Output the [X, Y] coordinate of the center of the cell containing the given text.  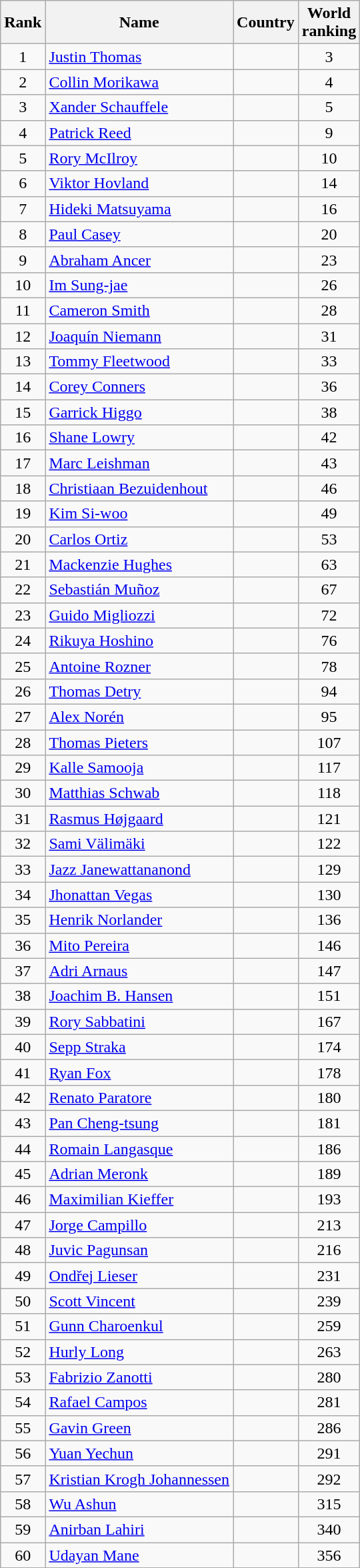
44 [23, 1148]
Shane Lowry [139, 438]
21 [23, 564]
Im Sung-jae [139, 285]
340 [329, 1529]
Udayan Mane [139, 1555]
7 [23, 209]
8 [23, 234]
147 [329, 971]
Juvic Pagunsan [139, 1250]
15 [23, 412]
Ryan Fox [139, 1072]
118 [329, 793]
189 [329, 1174]
280 [329, 1377]
Kim Si-woo [139, 514]
151 [329, 996]
Thomas Pieters [139, 743]
Abraham Ancer [139, 260]
58 [23, 1504]
Guido Migliozzi [139, 615]
121 [329, 819]
Joachim B. Hansen [139, 996]
30 [23, 793]
Cameron Smith [139, 310]
Maximilian Kieffer [139, 1200]
281 [329, 1403]
180 [329, 1098]
239 [329, 1301]
Viktor Hovland [139, 183]
231 [329, 1276]
Country [266, 23]
Rikuya Hoshino [139, 641]
Romain Langasque [139, 1148]
136 [329, 920]
Rafael Campos [139, 1403]
167 [329, 1022]
Carlos Ortiz [139, 539]
Sepp Straka [139, 1047]
146 [329, 945]
12 [23, 336]
78 [329, 666]
Justin Thomas [139, 57]
216 [329, 1250]
63 [329, 564]
Joaquín Niemann [139, 336]
186 [329, 1148]
Yuan Yechun [139, 1453]
40 [23, 1047]
129 [329, 869]
32 [23, 844]
29 [23, 768]
356 [329, 1555]
24 [23, 641]
76 [329, 641]
Garrick Higgo [139, 412]
Marc Leishman [139, 463]
34 [23, 895]
Kalle Samooja [139, 768]
Adri Arnaus [139, 971]
178 [329, 1072]
Christiaan Bezuidenhout [139, 488]
Gunn Charoenkul [139, 1326]
48 [23, 1250]
95 [329, 717]
130 [329, 895]
72 [329, 615]
13 [23, 362]
37 [23, 971]
Anirban Lahiri [139, 1529]
Paul Casey [139, 234]
60 [23, 1555]
Hideki Matsuyama [139, 209]
Matthias Schwab [139, 793]
57 [23, 1479]
107 [329, 743]
Renato Paratore [139, 1098]
Jhonattan Vegas [139, 895]
Kristian Krogh Johannessen [139, 1479]
Adrian Meronk [139, 1174]
259 [329, 1326]
56 [23, 1453]
Xander Schauffele [139, 107]
67 [329, 590]
263 [329, 1352]
Jorge Campillo [139, 1225]
213 [329, 1225]
Alex Norén [139, 717]
94 [329, 691]
54 [23, 1403]
Name [139, 23]
Antoine Rozner [139, 666]
Fabrizio Zanotti [139, 1377]
Sebastián Muñoz [139, 590]
59 [23, 1529]
315 [329, 1504]
17 [23, 463]
6 [23, 183]
27 [23, 717]
Henrik Norlander [139, 920]
Jazz Janewattananond [139, 869]
11 [23, 310]
Rasmus Højgaard [139, 819]
55 [23, 1428]
Rank [23, 23]
18 [23, 488]
Mito Pereira [139, 945]
41 [23, 1072]
Hurly Long [139, 1352]
Wu Ashun [139, 1504]
19 [23, 514]
117 [329, 768]
2 [23, 82]
Sami Välimäki [139, 844]
Pan Cheng-tsung [139, 1123]
Collin Morikawa [139, 82]
122 [329, 844]
Rory McIlroy [139, 158]
45 [23, 1174]
35 [23, 920]
50 [23, 1301]
Tommy Fleetwood [139, 362]
Patrick Reed [139, 133]
291 [329, 1453]
292 [329, 1479]
1 [23, 57]
Mackenzie Hughes [139, 564]
Ondřej Lieser [139, 1276]
286 [329, 1428]
Rory Sabbatini [139, 1022]
193 [329, 1200]
174 [329, 1047]
47 [23, 1225]
Corey Conners [139, 387]
181 [329, 1123]
Gavin Green [139, 1428]
39 [23, 1022]
25 [23, 666]
22 [23, 590]
Thomas Detry [139, 691]
51 [23, 1326]
Worldranking [329, 23]
52 [23, 1352]
Scott Vincent [139, 1301]
